Find where the given text appears and provide that cell's center as [X, Y] coordinate. 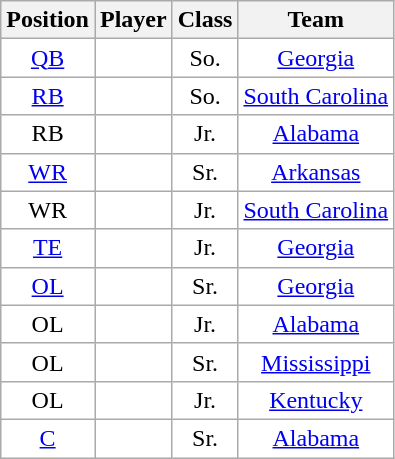
Position [48, 20]
Player [133, 20]
Team [316, 20]
Mississippi [316, 362]
QB [48, 58]
C [48, 438]
Class [205, 20]
TE [48, 248]
Kentucky [316, 400]
Arkansas [316, 172]
